Output the (X, Y) coordinate of the center of the cell containing the given text.  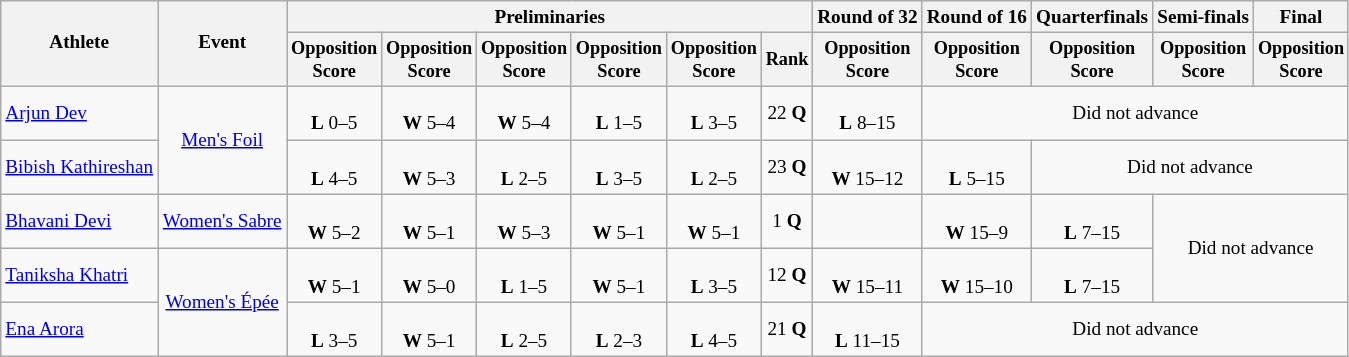
Women's Épée (222, 302)
Women's Sabre (222, 221)
Round of 32 (868, 17)
Ena Arora (80, 330)
W 5–0 (430, 275)
21 Q (786, 330)
23 Q (786, 167)
L 11–15 (868, 330)
Semi-finals (1204, 17)
Rank (786, 59)
W 15–11 (868, 275)
Bibish Kathireshan (80, 167)
Athlete (80, 44)
W 5–2 (334, 221)
Round of 16 (976, 17)
L 0–5 (334, 113)
Quarterfinals (1092, 17)
W 15–12 (868, 167)
Men's Foil (222, 140)
W 15–10 (976, 275)
L 2–3 (618, 330)
L 8–15 (868, 113)
1 Q (786, 221)
Final (1302, 17)
L 5–15 (976, 167)
22 Q (786, 113)
Taniksha Khatri (80, 275)
Preliminaries (550, 17)
Arjun Dev (80, 113)
Event (222, 44)
W 15–9 (976, 221)
Bhavani Devi (80, 221)
12 Q (786, 275)
